For the text-containing cell, return its midpoint in [x, y] coordinate format. 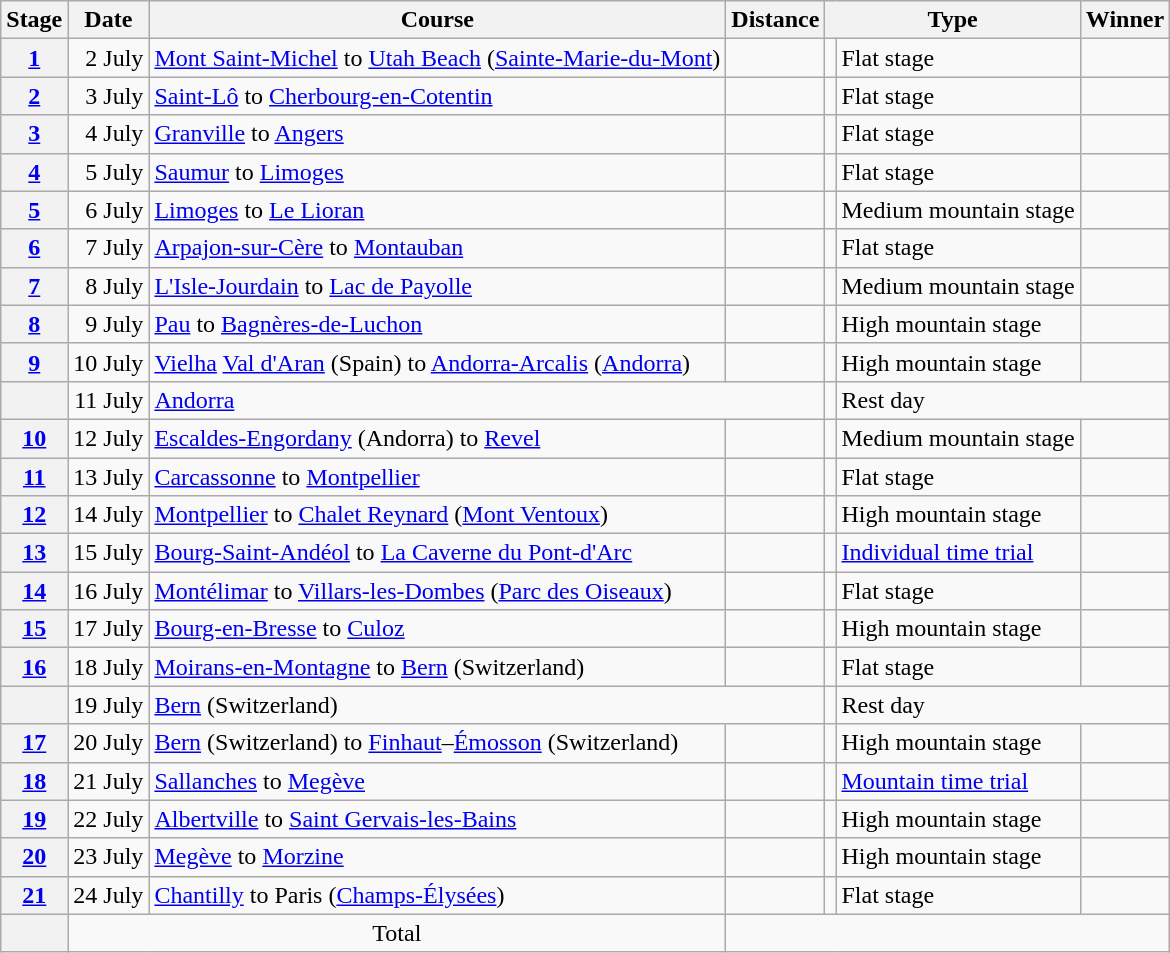
20 July [108, 743]
24 July [108, 895]
10 [34, 438]
Stage [34, 20]
2 July [108, 58]
7 [34, 286]
Moirans-en-Montagne to Bern (Switzerland) [438, 667]
L'Isle-Jourdain to Lac de Payolle [438, 286]
8 [34, 324]
Winner [1124, 20]
2 [34, 96]
Bern (Switzerland) [487, 705]
10 July [108, 362]
13 [34, 553]
18 July [108, 667]
11 [34, 477]
Carcassonne to Montpellier [438, 477]
Mountain time trial [958, 781]
Course [438, 20]
Type [952, 20]
Limoges to Le Lioran [438, 210]
Bern (Switzerland) to Finhaut–Émosson (Switzerland) [438, 743]
9 [34, 362]
Individual time trial [958, 553]
5 July [108, 172]
18 [34, 781]
22 July [108, 819]
Pau to Bagnères-de-Luchon [438, 324]
4 [34, 172]
Chantilly to Paris (Champs-Élysées) [438, 895]
17 July [108, 629]
Saint-Lô to Cherbourg-en-Cotentin [438, 96]
Distance [776, 20]
Mont Saint-Michel to Utah Beach (Sainte-Marie-du-Mont) [438, 58]
15 July [108, 553]
Arpajon-sur-Cère to Montauban [438, 248]
21 [34, 895]
12 [34, 515]
Total [397, 933]
3 [34, 134]
17 [34, 743]
6 [34, 248]
14 [34, 591]
21 July [108, 781]
Albertville to Saint Gervais-les-Bains [438, 819]
Andorra [487, 400]
20 [34, 857]
Sallanches to Megève [438, 781]
12 July [108, 438]
4 July [108, 134]
Escaldes-Engordany (Andorra) to Revel [438, 438]
3 July [108, 96]
Saumur to Limoges [438, 172]
Vielha Val d'Aran (Spain) to Andorra-Arcalis (Andorra) [438, 362]
8 July [108, 286]
13 July [108, 477]
1 [34, 58]
Megève to Morzine [438, 857]
Montélimar to Villars-les-Dombes (Parc des Oiseaux) [438, 591]
16 [34, 667]
7 July [108, 248]
Bourg-Saint-Andéol to La Caverne du Pont-d'Arc [438, 553]
19 July [108, 705]
11 July [108, 400]
Granville to Angers [438, 134]
Montpellier to Chalet Reynard (Mont Ventoux) [438, 515]
Bourg-en-Bresse to Culoz [438, 629]
16 July [108, 591]
Date [108, 20]
14 July [108, 515]
23 July [108, 857]
9 July [108, 324]
15 [34, 629]
6 July [108, 210]
5 [34, 210]
19 [34, 819]
